Determine the (X, Y) coordinate at the center of the cell enclosing the given text.  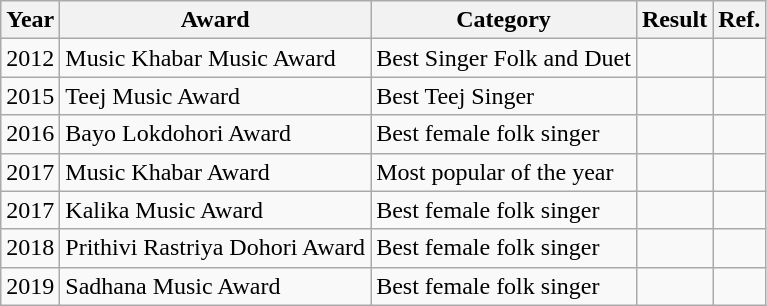
Sadhana Music Award (216, 286)
2012 (30, 58)
Result (674, 20)
Teej Music Award (216, 96)
Ref. (740, 20)
Most popular of the year (504, 172)
Year (30, 20)
Best Teej Singer (504, 96)
2019 (30, 286)
Music Khabar Music Award (216, 58)
Bayo Lokdohori Award (216, 134)
Award (216, 20)
Prithivi Rastriya Dohori Award (216, 248)
Best Singer Folk and Duet (504, 58)
Category (504, 20)
2015 (30, 96)
Music Khabar Award (216, 172)
2018 (30, 248)
2016 (30, 134)
Kalika Music Award (216, 210)
